Scan for the cell matching the given text and deliver its [x, y] coordinate at center. 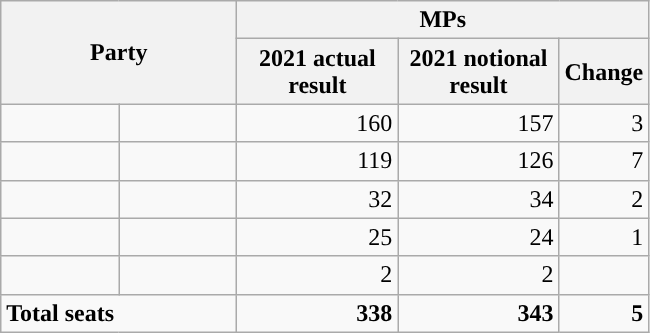
Change [604, 72]
160 [318, 123]
119 [318, 161]
2021 notional result [478, 72]
32 [318, 199]
Party [119, 52]
5 [604, 313]
25 [318, 237]
126 [478, 161]
7 [604, 161]
338 [318, 313]
34 [478, 199]
24 [478, 237]
157 [478, 123]
Total seats [119, 313]
3 [604, 123]
1 [604, 237]
343 [478, 313]
2021 actual result [318, 72]
MPs [443, 20]
